Output the [X, Y] coordinate of the center of the cell containing the given text.  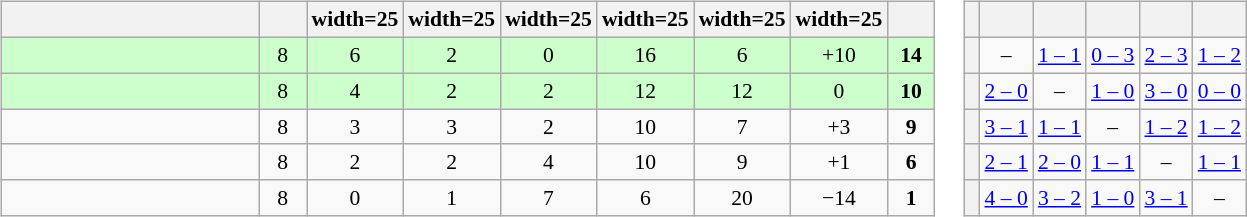
+1 [838, 162]
16 [646, 55]
2 – 3 [1166, 55]
0 – 0 [1220, 91]
14 [911, 55]
−14 [838, 198]
2 – 1 [1006, 162]
+3 [838, 127]
3 – 0 [1166, 91]
4 – 0 [1006, 198]
3 – 2 [1060, 198]
20 [742, 198]
+10 [838, 55]
0 – 3 [1112, 55]
